Extract the [x, y] coordinate from the center of the cell holding the provided text.  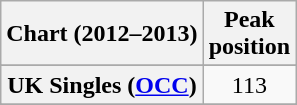
113 [249, 85]
Peakposition [249, 34]
UK Singles (OCC) [102, 85]
Chart (2012–2013) [102, 34]
